Pinpoint the cell where the given text exists, returning its [x, y] midpoint coordinate. 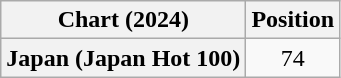
74 [293, 58]
Position [293, 20]
Japan (Japan Hot 100) [124, 58]
Chart (2024) [124, 20]
